Find where the given text appears and provide that cell's center as (X, Y) coordinate. 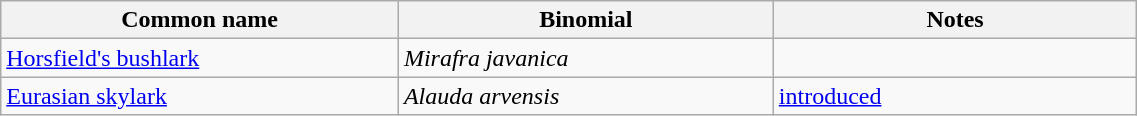
Binomial (586, 20)
Common name (200, 20)
Horsfield's bushlark (200, 58)
Alauda arvensis (586, 96)
Eurasian skylark (200, 96)
Notes (955, 20)
introduced (955, 96)
Mirafra javanica (586, 58)
